Locate the cell with the specified text and output its (X, Y) center coordinate. 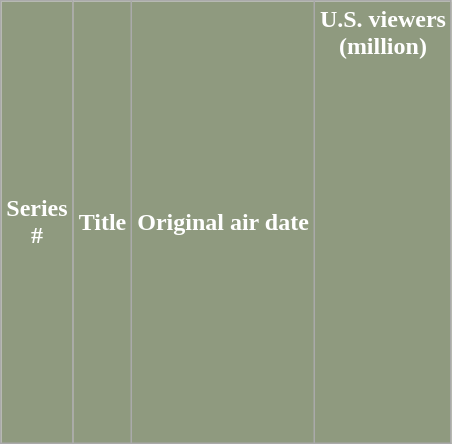
Original air date (224, 222)
Title (102, 222)
Series# (37, 222)
U.S. viewers(million) (382, 222)
